Determine the (X, Y) coordinate at the center of the cell enclosing the given text.  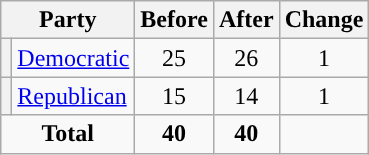
Democratic (74, 58)
26 (246, 58)
14 (246, 96)
Republican (74, 96)
After (246, 20)
Total (68, 134)
Change (324, 20)
Party (68, 20)
15 (174, 96)
Before (174, 20)
25 (174, 58)
